Output the (X, Y) coordinate of the center of the cell containing the given text.  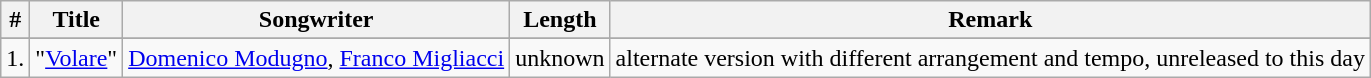
Remark (990, 20)
Domenico Modugno, Franco Migliacci (316, 58)
Songwriter (316, 20)
# (16, 20)
1. (16, 58)
"Volare" (76, 58)
Length (560, 20)
unknown (560, 58)
Title (76, 20)
alternate version with different arrangement and tempo, unreleased to this day (990, 58)
